Find where the given text appears and provide that cell's center as (X, Y) coordinate. 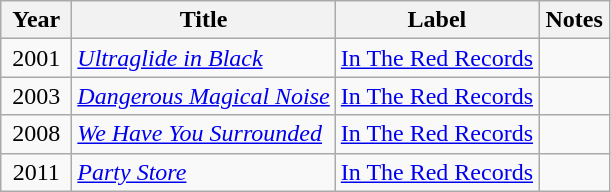
Party Store (204, 172)
Dangerous Magical Noise (204, 96)
We Have You Surrounded (204, 134)
Year (36, 20)
2001 (36, 58)
2011 (36, 172)
Notes (574, 20)
Title (204, 20)
2008 (36, 134)
Ultraglide in Black (204, 58)
Label (436, 20)
2003 (36, 96)
